Output the (X, Y) coordinate of the center of the cell containing the given text.  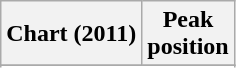
Peakposition (188, 34)
Chart (2011) (72, 34)
